Output the (x, y) coordinate of the center of the cell containing the given text.  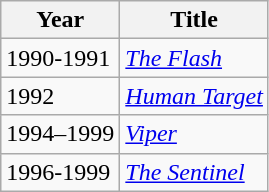
1992 (60, 96)
1996-1999 (60, 172)
Viper (194, 134)
Year (60, 20)
Title (194, 20)
The Flash (194, 58)
Human Target (194, 96)
1994–1999 (60, 134)
1990-1991 (60, 58)
The Sentinel (194, 172)
